Determine the [X, Y] coordinate at the center of the cell enclosing the given text.  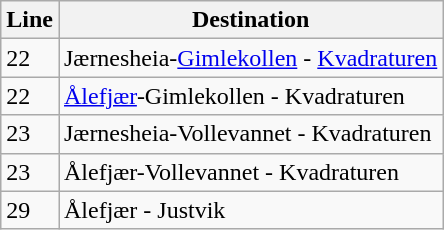
Line [30, 20]
Ålefjær - Justvik [250, 210]
Destination [250, 20]
Ålefjær-Gimlekollen - Kvadraturen [250, 96]
Jærnesheia-Gimlekollen - Kvadraturen [250, 58]
29 [30, 210]
Jærnesheia-Vollevannet - Kvadraturen [250, 134]
Ålefjær-Vollevannet - Kvadraturen [250, 172]
